For the text-containing cell, return its midpoint in [x, y] coordinate format. 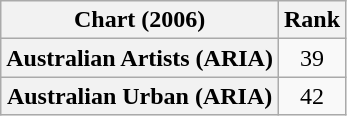
Chart (2006) [140, 20]
42 [312, 96]
39 [312, 58]
Australian Artists (ARIA) [140, 58]
Rank [312, 20]
Australian Urban (ARIA) [140, 96]
